From the cell containing the given text, extract its center point as [x, y] coordinate. 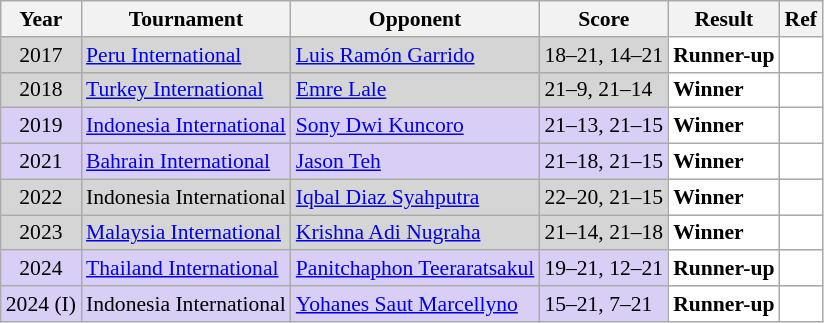
15–21, 7–21 [604, 304]
2021 [41, 162]
2024 (I) [41, 304]
21–18, 21–15 [604, 162]
Panitchaphon Teeraratsakul [416, 269]
Malaysia International [186, 233]
21–13, 21–15 [604, 126]
2018 [41, 90]
Ref [801, 19]
Thailand International [186, 269]
2023 [41, 233]
Result [724, 19]
Iqbal Diaz Syahputra [416, 197]
Luis Ramón Garrido [416, 55]
21–14, 21–18 [604, 233]
19–21, 12–21 [604, 269]
Yohanes Saut Marcellyno [416, 304]
Sony Dwi Kuncoro [416, 126]
22–20, 21–15 [604, 197]
Jason Teh [416, 162]
Tournament [186, 19]
Score [604, 19]
Bahrain International [186, 162]
Peru International [186, 55]
Krishna Adi Nugraha [416, 233]
Opponent [416, 19]
Emre Lale [416, 90]
2017 [41, 55]
21–9, 21–14 [604, 90]
2022 [41, 197]
Turkey International [186, 90]
2024 [41, 269]
Year [41, 19]
18–21, 14–21 [604, 55]
2019 [41, 126]
